Output the [X, Y] coordinate of the center of the cell containing the given text.  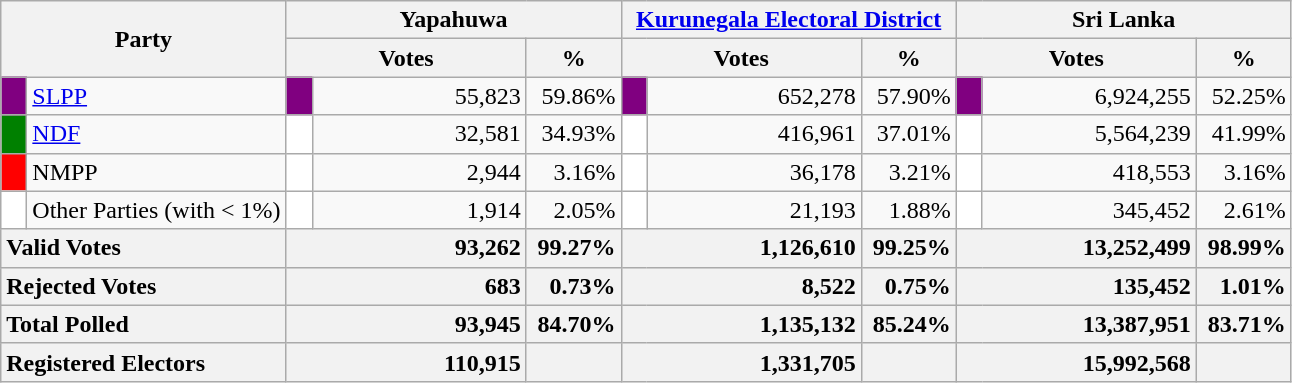
55,823 [419, 96]
345,452 [1089, 210]
59.86% [574, 96]
135,452 [1076, 286]
36,178 [754, 172]
57.90% [908, 96]
1,126,610 [741, 248]
37.01% [908, 134]
84.70% [574, 324]
SLPP [156, 96]
110,915 [406, 362]
416,961 [754, 134]
NDF [156, 134]
1.01% [1244, 286]
52.25% [1244, 96]
99.27% [574, 248]
21,193 [754, 210]
Valid Votes [144, 248]
98.99% [1244, 248]
Sri Lanka [1124, 20]
1,914 [419, 210]
15,992,568 [1076, 362]
6,924,255 [1089, 96]
1,331,705 [741, 362]
Registered Electors [144, 362]
0.75% [908, 286]
5,564,239 [1089, 134]
93,262 [406, 248]
34.93% [574, 134]
99.25% [908, 248]
2.61% [1244, 210]
8,522 [741, 286]
Yapahuwa [454, 20]
83.71% [1244, 324]
2,944 [419, 172]
85.24% [908, 324]
32,581 [419, 134]
Kurunegala Electoral District [788, 20]
Party [144, 39]
13,387,951 [1076, 324]
418,553 [1089, 172]
13,252,499 [1076, 248]
652,278 [754, 96]
2.05% [574, 210]
Total Polled [144, 324]
Rejected Votes [144, 286]
1,135,132 [741, 324]
93,945 [406, 324]
41.99% [1244, 134]
NMPP [156, 172]
3.21% [908, 172]
683 [406, 286]
1.88% [908, 210]
Other Parties (with < 1%) [156, 210]
0.73% [574, 286]
